Return the [x, y] coordinate for the center point of the cell that contains the specified text.  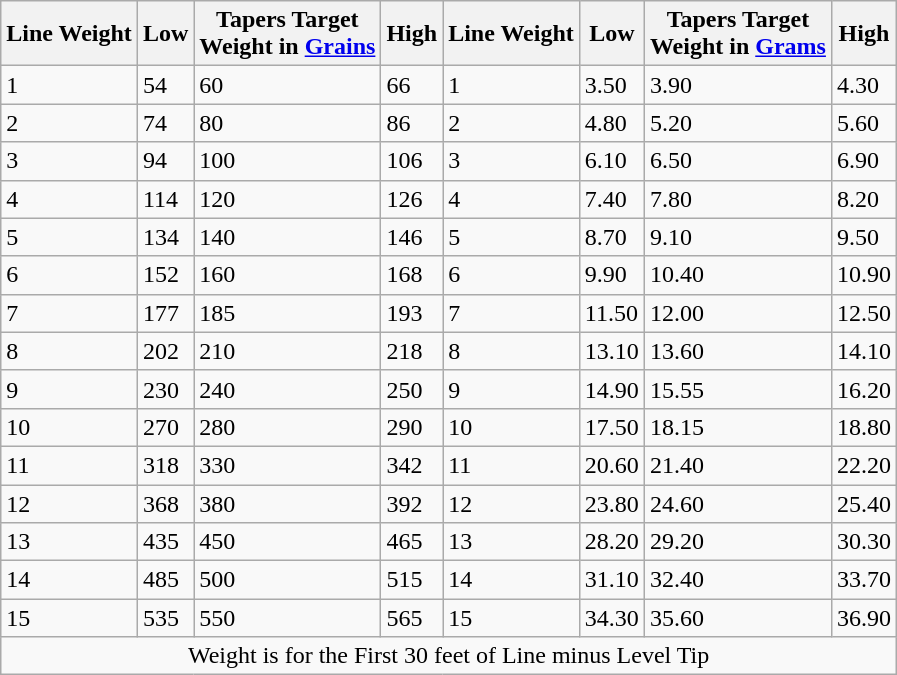
6.10 [612, 161]
240 [288, 389]
15.55 [738, 389]
28.20 [612, 542]
550 [288, 618]
24.60 [738, 503]
74 [165, 123]
3.90 [738, 85]
450 [288, 542]
8.70 [612, 237]
60 [288, 85]
185 [288, 313]
33.70 [864, 580]
Weight is for the First 30 feet of Line minus Level Tip [449, 656]
342 [412, 465]
9.10 [738, 237]
280 [288, 427]
168 [412, 275]
4.30 [864, 85]
218 [412, 351]
16.20 [864, 389]
13.10 [612, 351]
435 [165, 542]
17.50 [612, 427]
7.80 [738, 199]
9.50 [864, 237]
21.40 [738, 465]
18.15 [738, 427]
126 [412, 199]
14.10 [864, 351]
193 [412, 313]
7.40 [612, 199]
535 [165, 618]
290 [412, 427]
250 [412, 389]
146 [412, 237]
6.50 [738, 161]
100 [288, 161]
106 [412, 161]
29.20 [738, 542]
500 [288, 580]
392 [412, 503]
66 [412, 85]
565 [412, 618]
380 [288, 503]
10.90 [864, 275]
31.10 [612, 580]
34.30 [612, 618]
202 [165, 351]
18.80 [864, 427]
80 [288, 123]
12.00 [738, 313]
6.90 [864, 161]
94 [165, 161]
Tapers TargetWeight in Grains [288, 34]
4.80 [612, 123]
134 [165, 237]
22.20 [864, 465]
54 [165, 85]
140 [288, 237]
23.80 [612, 503]
8.20 [864, 199]
3.50 [612, 85]
515 [412, 580]
120 [288, 199]
14.90 [612, 389]
35.60 [738, 618]
485 [165, 580]
36.90 [864, 618]
30.30 [864, 542]
465 [412, 542]
114 [165, 199]
13.60 [738, 351]
12.50 [864, 313]
177 [165, 313]
32.40 [738, 580]
10.40 [738, 275]
152 [165, 275]
368 [165, 503]
230 [165, 389]
270 [165, 427]
25.40 [864, 503]
Tapers Target Weight in Grams [738, 34]
20.60 [612, 465]
5.20 [738, 123]
9.90 [612, 275]
86 [412, 123]
210 [288, 351]
160 [288, 275]
330 [288, 465]
5.60 [864, 123]
318 [165, 465]
11.50 [612, 313]
